Identify which cell holds the provided text, then report its [x, y] central coordinate. 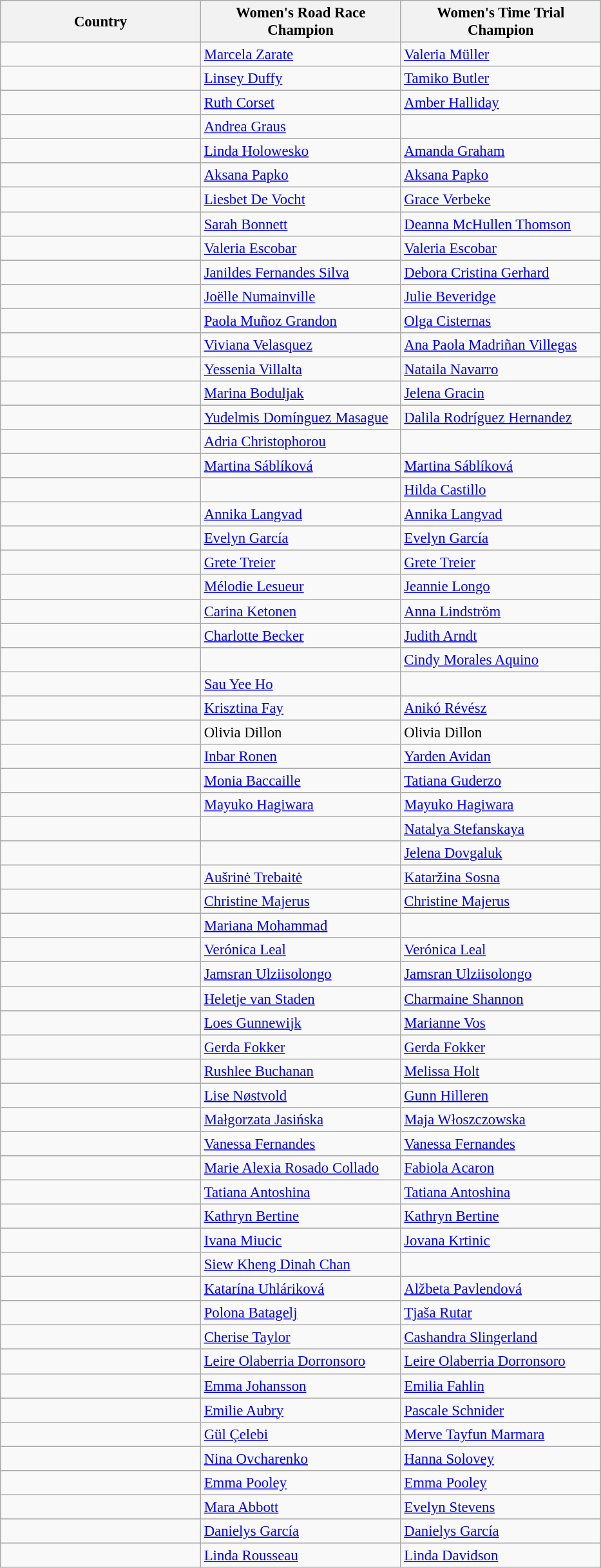
Melissa Holt [501, 1071]
Sau Yee Ho [300, 684]
Joëlle Numainville [300, 296]
Katarína Uhláriková [300, 1289]
Sarah Bonnett [300, 224]
Mara Abbott [300, 1507]
Jelena Dovgaluk [501, 853]
Carina Ketonen [300, 611]
Ana Paola Madriñan Villegas [501, 345]
Liesbet De Vocht [300, 200]
Andrea Graus [300, 127]
Małgorzata Jasińska [300, 1120]
Emilie Aubry [300, 1410]
Anna Lindström [501, 611]
Cindy Morales Aquino [501, 659]
Hanna Solovey [501, 1459]
Ruth Corset [300, 103]
Debora Cristina Gerhard [501, 272]
Emma Johansson [300, 1386]
Kataržina Sosna [501, 878]
Mélodie Lesueur [300, 587]
Emilia Fahlin [501, 1386]
Mariana Mohammad [300, 926]
Charlotte Becker [300, 636]
Marcela Zarate [300, 55]
Gül Çelebi [300, 1434]
Deanna McHullen Thomson [501, 224]
Gunn Hilleren [501, 1095]
Siew Kheng Dinah Chan [300, 1265]
Marianne Vos [501, 1023]
Adria Christophorou [300, 442]
Charmaine Shannon [501, 999]
Monia Baccaille [300, 780]
Inbar Ronen [300, 757]
Nina Ovcharenko [300, 1459]
Nataila Navarro [501, 369]
Women's Time Trial Champion [501, 22]
Cashandra Slingerland [501, 1337]
Alžbeta Pavlendová [501, 1289]
Pascale Schnider [501, 1410]
Marie Alexia Rosado Collado [300, 1168]
Jelena Gracin [501, 393]
Linda Davidson [501, 1555]
Anikó Révész [501, 708]
Julie Beveridge [501, 296]
Linsey Duffy [300, 79]
Fabiola Acaron [501, 1168]
Loes Gunnewijk [300, 1023]
Hilda Castillo [501, 490]
Ivana Miucic [300, 1241]
Grace Verbeke [501, 200]
Amber Halliday [501, 103]
Dalila Rodríguez Hernandez [501, 417]
Evelyn Stevens [501, 1507]
Yudelmis Domínguez Masague [300, 417]
Viviana Velasquez [300, 345]
Amanda Graham [501, 151]
Country [100, 22]
Krisztina Fay [300, 708]
Paola Muñoz Grandon [300, 321]
Jeannie Longo [501, 587]
Olga Cisternas [501, 321]
Yarden Avidan [501, 757]
Linda Holowesko [300, 151]
Maja Włoszczowska [501, 1120]
Marina Boduljak [300, 393]
Tjaša Rutar [501, 1313]
Yessenia Villalta [300, 369]
Women's Road Race Champion [300, 22]
Heletje van Staden [300, 999]
Aušrinė Trebaitė [300, 878]
Linda Rousseau [300, 1555]
Merve Tayfun Marmara [501, 1434]
Lise Nøstvold [300, 1095]
Judith Arndt [501, 636]
Valeria Müller [501, 55]
Natalya Stefanskaya [501, 829]
Cherise Taylor [300, 1337]
Polona Batagelj [300, 1313]
Tamiko Butler [501, 79]
Janildes Fernandes Silva [300, 272]
Rushlee Buchanan [300, 1071]
Tatiana Guderzo [501, 780]
Jovana Krtinic [501, 1241]
